Identify which cell holds the provided text, then report its [X, Y] central coordinate. 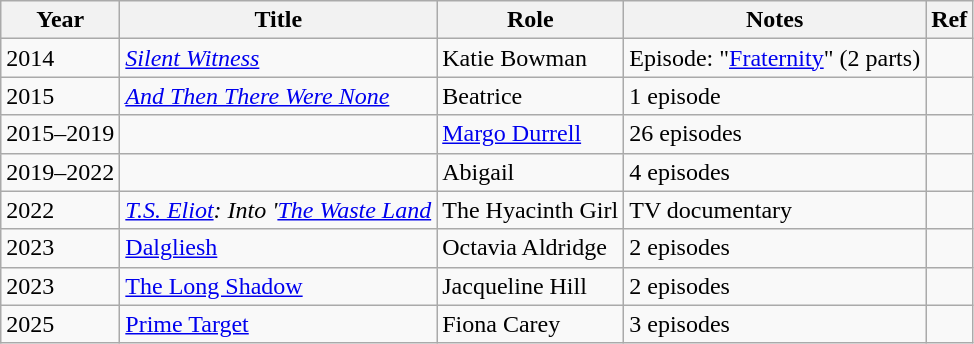
2022 [60, 210]
Octavia Aldridge [530, 248]
1 episode [775, 96]
Margo Durrell [530, 134]
2025 [60, 324]
And Then There Were None [278, 96]
3 episodes [775, 324]
4 episodes [775, 172]
Prime Target [278, 324]
2015–2019 [60, 134]
Ref [950, 20]
T.S. Eliot: Into 'The Waste Land [278, 210]
The Hyacinth Girl [530, 210]
2014 [60, 58]
Year [60, 20]
Abigail [530, 172]
Notes [775, 20]
Title [278, 20]
2015 [60, 96]
Jacqueline Hill [530, 286]
The Long Shadow [278, 286]
TV documentary [775, 210]
Fiona Carey [530, 324]
2019–2022 [60, 172]
Dalgliesh [278, 248]
Role [530, 20]
Katie Bowman [530, 58]
Silent Witness [278, 58]
Beatrice [530, 96]
26 episodes [775, 134]
Episode: "Fraternity" (2 parts) [775, 58]
